Identify which cell holds the provided text, then report its (X, Y) central coordinate. 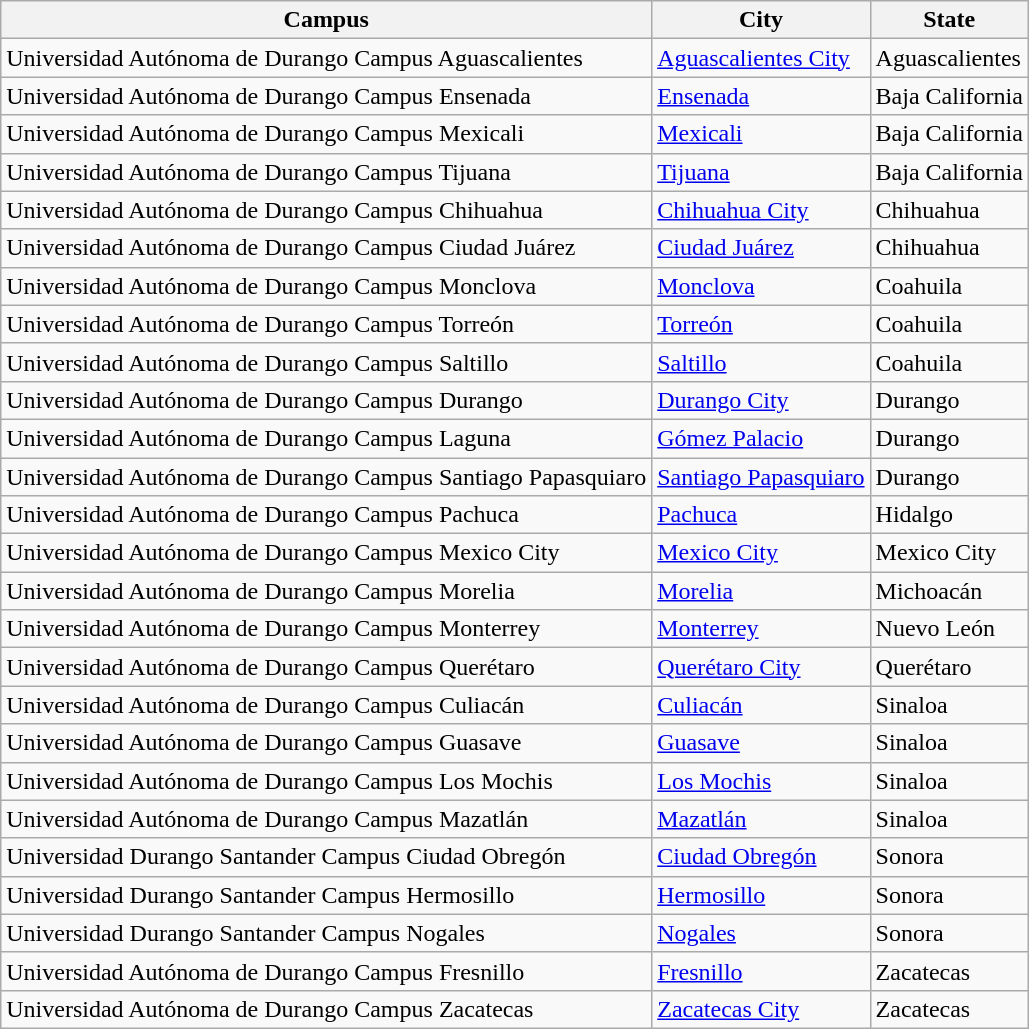
Chihuahua City (761, 210)
Hermosillo (761, 895)
Aguascalientes City (761, 58)
Universidad Autónoma de Durango Campus Monclova (326, 286)
Universidad Autónoma de Durango Campus Mexicali (326, 134)
Universidad Durango Santander Campus Ciudad Obregón (326, 857)
Hidalgo (949, 515)
Nogales (761, 933)
Querétaro City (761, 667)
Mazatlán (761, 819)
Torreón (761, 324)
Universidad Autónoma de Durango Campus Saltillo (326, 362)
Santiago Papasquiaro (761, 477)
Universidad Autónoma de Durango Campus Culiacán (326, 705)
Gómez Palacio (761, 438)
Guasave (761, 743)
Universidad Autónoma de Durango Campus Los Mochis (326, 781)
Tijuana (761, 172)
Monclova (761, 286)
Saltillo (761, 362)
Michoacán (949, 591)
Universidad Autónoma de Durango Campus Laguna (326, 438)
Culiacán (761, 705)
Morelia (761, 591)
Ensenada (761, 96)
Universidad Autónoma de Durango Campus Aguascalientes (326, 58)
Universidad Autónoma de Durango Campus Monterrey (326, 629)
State (949, 20)
Universidad Autónoma de Durango Campus Santiago Papasquiaro (326, 477)
Ciudad Juárez (761, 248)
Durango City (761, 400)
Universidad Autónoma de Durango Campus Mexico City (326, 553)
Los Mochis (761, 781)
Universidad Autónoma de Durango Campus Fresnillo (326, 971)
Ciudad Obregón (761, 857)
Campus (326, 20)
Universidad Durango Santander Campus Nogales (326, 933)
Universidad Autónoma de Durango Campus Chihuahua (326, 210)
Pachuca (761, 515)
Querétaro (949, 667)
Universidad Autónoma de Durango Campus Durango (326, 400)
Aguascalientes (949, 58)
Nuevo León (949, 629)
Universidad Autónoma de Durango Campus Pachuca (326, 515)
Universidad Durango Santander Campus Hermosillo (326, 895)
Universidad Autónoma de Durango Campus Mazatlán (326, 819)
Universidad Autónoma de Durango Campus Zacatecas (326, 1009)
Universidad Autónoma de Durango Campus Morelia (326, 591)
Fresnillo (761, 971)
Universidad Autónoma de Durango Campus Guasave (326, 743)
Universidad Autónoma de Durango Campus Querétaro (326, 667)
Universidad Autónoma de Durango Campus Ciudad Juárez (326, 248)
City (761, 20)
Universidad Autónoma de Durango Campus Tijuana (326, 172)
Mexicali (761, 134)
Monterrey (761, 629)
Universidad Autónoma de Durango Campus Torreón (326, 324)
Zacatecas City (761, 1009)
Universidad Autónoma de Durango Campus Ensenada (326, 96)
